Determine the (X, Y) coordinate at the center of the cell enclosing the given text.  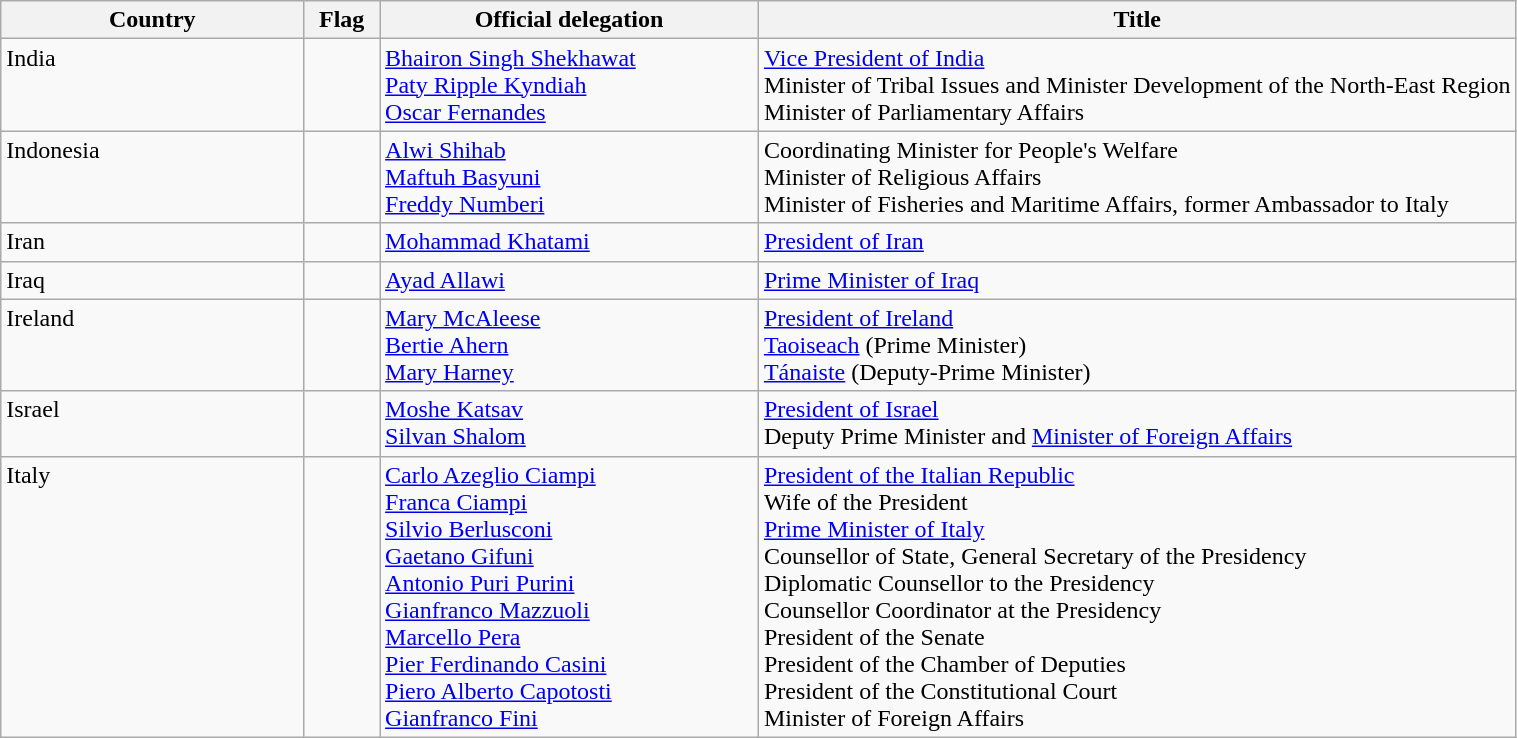
Official delegation (570, 20)
President of Iran (1137, 242)
Moshe KatsavSilvan Shalom (570, 424)
Ayad Allawi (570, 280)
Iran (152, 242)
Alwi ShihabMaftuh BasyuniFreddy Numberi (570, 177)
President of IsraelDeputy Prime Minister and Minister of Foreign Affairs (1137, 424)
Vice President of IndiaMinister of Tribal Issues and Minister Development of the North-East RegionMinister of Parliamentary Affairs (1137, 85)
Italy (152, 596)
Flag (342, 20)
Iraq (152, 280)
Mohammad Khatami (570, 242)
Ireland (152, 345)
President of IrelandTaoiseach (Prime Minister)Tánaiste (Deputy-Prime Minister) (1137, 345)
Title (1137, 20)
Indonesia (152, 177)
Israel (152, 424)
Coordinating Minister for People's WelfareMinister of Religious AffairsMinister of Fisheries and Maritime Affairs, former Ambassador to Italy (1137, 177)
Bhairon Singh ShekhawatPaty Ripple KyndiahOscar Fernandes (570, 85)
India (152, 85)
Prime Minister of Iraq (1137, 280)
Country (152, 20)
Mary McAleeseBertie AhernMary Harney (570, 345)
